Return the (x, y) coordinate for the center point of the cell that contains the specified text.  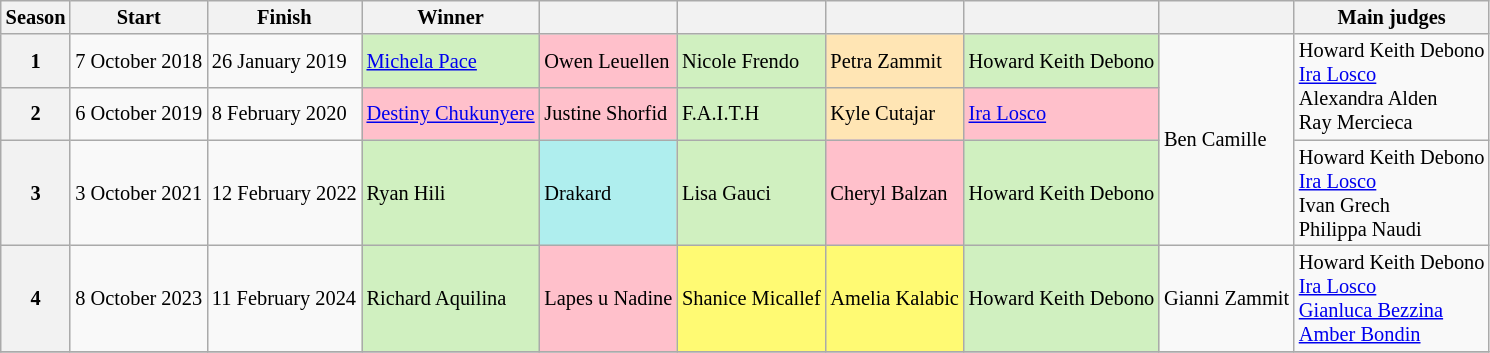
12 February 2022 (284, 193)
8 February 2020 (284, 114)
Shanice Micallef (751, 298)
3 (36, 193)
1 (36, 60)
26 January 2019 (284, 60)
Petra Zammit (895, 60)
2 (36, 114)
Ira Losco (1062, 114)
6 October 2019 (138, 114)
Howard Keith DebonoIra LoscoGianluca BezzinaAmber Bondin (1392, 298)
Gianni Zammit (1226, 298)
Cheryl Balzan (895, 193)
Lisa Gauci (751, 193)
Winner (451, 17)
Howard Keith DebonoIra LoscoAlexandra AldenRay Mercieca (1392, 87)
Richard Aquilina (451, 298)
4 (36, 298)
Owen Leuellen (609, 60)
Justine Shorfid (609, 114)
Nicole Frendo (751, 60)
Lapes u Nadine (609, 298)
F.A.I.T.H (751, 114)
8 October 2023 (138, 298)
Destiny Chukunyere (451, 114)
Michela Pace (451, 60)
3 October 2021 (138, 193)
11 February 2024 (284, 298)
Season (36, 17)
Ben Camille (1226, 140)
Finish (284, 17)
7 October 2018 (138, 60)
Kyle Cutajar (895, 114)
Start (138, 17)
Howard Keith DebonoIra LoscoIvan GrechPhilippa Naudi (1392, 193)
Amelia Kalabic (895, 298)
Main judges (1392, 17)
Ryan Hili (451, 193)
Drakard (609, 193)
